Capture the cell that displays the provided text and extract its [x, y] central coordinate. 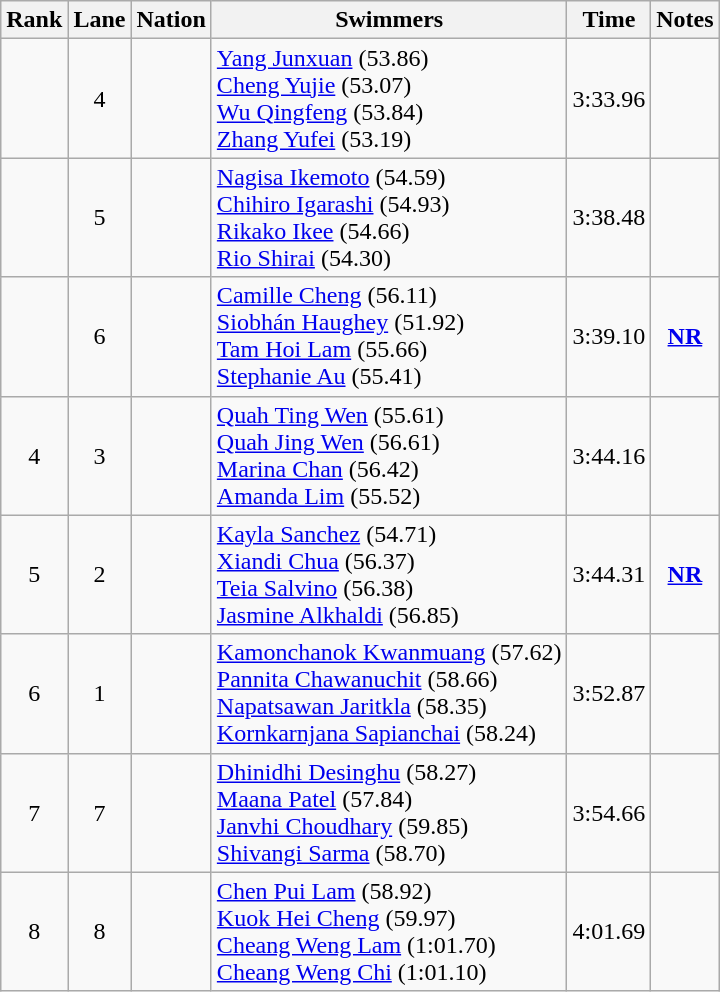
3:44.31 [609, 574]
3:38.48 [609, 218]
Chen Pui Lam (58.92)Kuok Hei Cheng (59.97)Cheang Weng Lam (1:01.70)Cheang Weng Chi (1:01.10) [389, 932]
Yang Junxuan (53.86)Cheng Yujie (53.07)Wu Qingfeng (53.84)Zhang Yufei (53.19) [389, 98]
Rank [34, 20]
3:44.16 [609, 456]
Nagisa Ikemoto (54.59)Chihiro Igarashi (54.93)Rikako Ikee (54.66)Rio Shirai (54.30) [389, 218]
Quah Ting Wen (55.61)Quah Jing Wen (56.61)Marina Chan (56.42)Amanda Lim (55.52) [389, 456]
Time [609, 20]
Nation [171, 20]
Camille Cheng (56.11)Siobhán Haughey (51.92)Tam Hoi Lam (55.66)Stephanie Au (55.41) [389, 336]
Kamonchanok Kwanmuang (57.62)Pannita Chawanuchit (58.66)Napatsawan Jaritkla (58.35)Kornkarnjana Sapianchai (58.24) [389, 694]
1 [100, 694]
Notes [685, 20]
3:33.96 [609, 98]
4:01.69 [609, 932]
3:52.87 [609, 694]
Swimmers [389, 20]
Lane [100, 20]
3:39.10 [609, 336]
Dhinidhi Desinghu (58.27)Maana Patel (57.84)Janvhi Choudhary (59.85)Shivangi Sarma (58.70) [389, 812]
3 [100, 456]
2 [100, 574]
3:54.66 [609, 812]
Kayla Sanchez (54.71)Xiandi Chua (56.37)Teia Salvino (56.38)Jasmine Alkhaldi (56.85) [389, 574]
